Detect which cell encompasses the target text, then output its (X, Y) center coordinate. 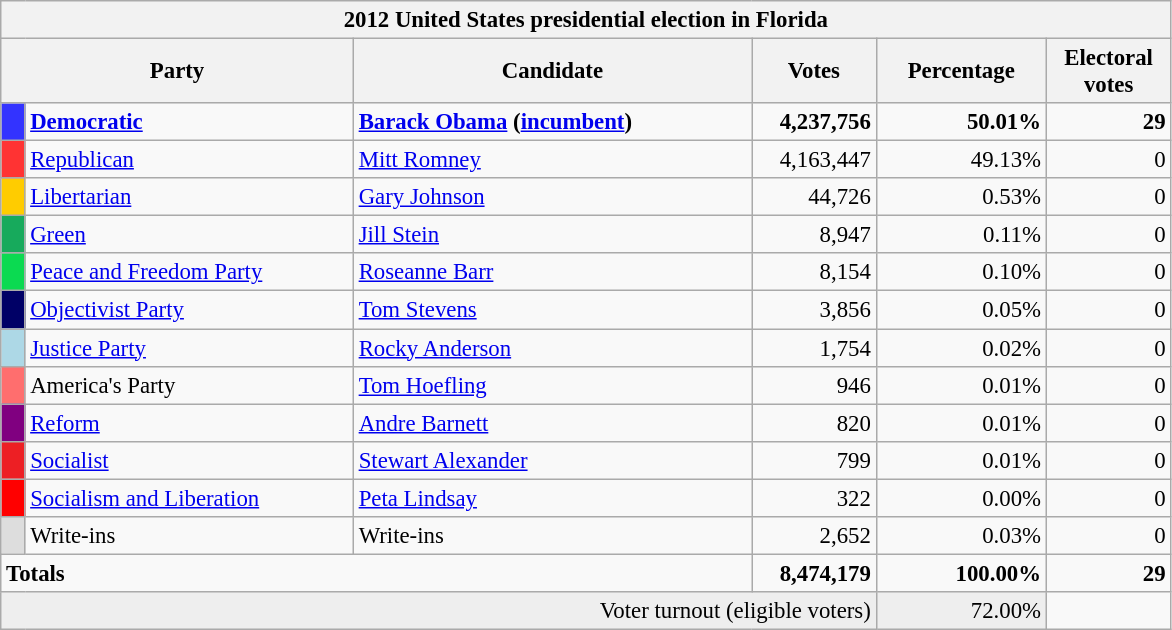
2,652 (814, 536)
100.00% (961, 573)
Percentage (961, 72)
Reform (189, 423)
Electoral votes (1108, 72)
Totals (376, 573)
Stewart Alexander (552, 460)
Peace and Freedom Party (189, 273)
Tom Hoefling (552, 385)
Votes (814, 72)
Socialist (189, 460)
0.05% (961, 310)
Gary Johnson (552, 197)
0.11% (961, 235)
Objectivist Party (189, 310)
49.13% (961, 160)
Voter turnout (eligible voters) (438, 611)
Republican (189, 160)
Green (189, 235)
3,856 (814, 310)
0.02% (961, 348)
946 (814, 385)
Democratic (189, 122)
4,237,756 (814, 122)
8,474,179 (814, 573)
8,154 (814, 273)
2012 United States presidential election in Florida (586, 20)
Andre Barnett (552, 423)
Justice Party (189, 348)
Party (178, 72)
Socialism and Liberation (189, 498)
0.00% (961, 498)
Candidate (552, 72)
820 (814, 423)
44,726 (814, 197)
0.03% (961, 536)
0.10% (961, 273)
America's Party (189, 385)
Tom Stevens (552, 310)
322 (814, 498)
50.01% (961, 122)
Peta Lindsay (552, 498)
72.00% (961, 611)
1,754 (814, 348)
Barack Obama (incumbent) (552, 122)
4,163,447 (814, 160)
8,947 (814, 235)
Rocky Anderson (552, 348)
Mitt Romney (552, 160)
799 (814, 460)
Libertarian (189, 197)
Roseanne Barr (552, 273)
0.53% (961, 197)
Jill Stein (552, 235)
